Provide the (x, y) coordinate of the cell's center where the given text is located.  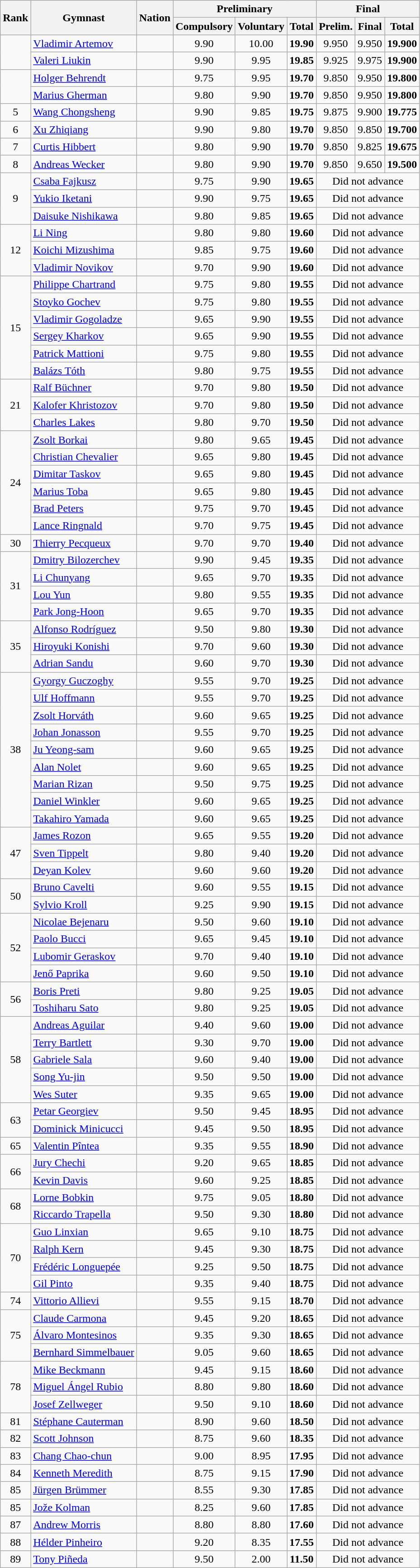
Gil Pinto (84, 1283)
Valeri Liukin (84, 61)
9.00 (204, 1456)
Tony Piñeda (84, 1559)
87 (15, 1525)
66 (15, 1172)
Ulf Hoffmann (84, 698)
18.90 (302, 1146)
15 (15, 328)
Stoyko Gochev (84, 302)
Jenő Paprika (84, 973)
Johan Jonasson (84, 732)
Gyorgy Guczoghy (84, 681)
Sergey Kharkov (84, 336)
Dmitry Bilozerchev (84, 560)
65 (15, 1146)
Boris Preti (84, 991)
Voluntary (261, 26)
19.500 (402, 164)
Csaba Fajkusz (84, 181)
30 (15, 543)
8 (15, 164)
Thierry Pecqueux (84, 543)
24 (15, 482)
Paolo Bucci (84, 939)
Philippe Chartrand (84, 285)
35 (15, 646)
Lou Yun (84, 595)
Andreas Wecker (84, 164)
Compulsory (204, 26)
Lance Ringnald (84, 526)
63 (15, 1120)
83 (15, 1456)
Chang Chao-chun (84, 1456)
18.50 (302, 1421)
Li Chunyang (84, 577)
89 (15, 1559)
Gymnast (84, 18)
Deyan Kolev (84, 870)
Li Ning (84, 233)
Ralph Kern (84, 1249)
18.70 (302, 1301)
Brad Peters (84, 509)
Adrian Sandu (84, 663)
11.50 (302, 1559)
68 (15, 1206)
7 (15, 147)
9.650 (370, 164)
88 (15, 1542)
Sylvio Kroll (84, 905)
Alan Nolet (84, 767)
Guo Linxian (84, 1232)
Valentin Pîntea (84, 1146)
Miguel Ángel Rubio (84, 1387)
8.95 (261, 1456)
9.975 (370, 61)
Xu Zhiqiang (84, 129)
9.825 (370, 147)
6 (15, 129)
47 (15, 853)
78 (15, 1387)
9 (15, 198)
Ju Yeong-sam (84, 749)
Petar Georgiev (84, 1111)
8.90 (204, 1421)
Takahiro Yamada (84, 819)
Song Yu-jin (84, 1077)
Ralf Büchner (84, 388)
5 (15, 112)
Kenneth Meredith (84, 1473)
38 (15, 749)
Nation (155, 18)
31 (15, 586)
52 (15, 948)
Andrew Morris (84, 1525)
Gabriele Sala (84, 1060)
Terry Bartlett (84, 1042)
17.60 (302, 1525)
Alfonso Rodríguez (84, 629)
Bernhard Simmelbauer (84, 1353)
19.40 (302, 543)
Vladimir Gogoladze (84, 319)
James Rozon (84, 836)
21 (15, 405)
Toshiharu Sato (84, 1008)
Sven Tippelt (84, 853)
82 (15, 1439)
Kevin Davis (84, 1180)
Lubomir Geraskov (84, 956)
Vladimir Artemov (84, 43)
19.675 (402, 147)
17.95 (302, 1456)
74 (15, 1301)
Holger Behrendt (84, 78)
Koichi Mizushima (84, 250)
Mike Beckmann (84, 1370)
Wes Suter (84, 1094)
Bruno Cavelti (84, 887)
56 (15, 999)
Vittorio Allievi (84, 1301)
Marius Toba (84, 491)
Kalofer Khristozov (84, 405)
Curtis Hibbert (84, 147)
2.00 (261, 1559)
17.90 (302, 1473)
Josef Zellweger (84, 1404)
Preliminary (245, 9)
19.700 (402, 129)
Dominick Minicucci (84, 1129)
Marius Gherman (84, 95)
Hiroyuki Konishi (84, 646)
Riccardo Trapella (84, 1215)
19.85 (302, 61)
Park Jong-Hoon (84, 612)
9.900 (370, 112)
Christian Chevalier (84, 457)
Jože Kolman (84, 1507)
Prelim. (336, 26)
Charles Lakes (84, 422)
17.55 (302, 1542)
8.35 (261, 1542)
Zsolt Borkai (84, 439)
19.75 (302, 112)
9.875 (336, 112)
81 (15, 1421)
19.775 (402, 112)
84 (15, 1473)
Vladimir Novikov (84, 267)
Balázs Tóth (84, 371)
Hélder Pinheiro (84, 1542)
Jury Chechi (84, 1163)
Daniel Winkler (84, 801)
Frédéric Longuepée (84, 1266)
Scott Johnson (84, 1439)
Marian Rizan (84, 784)
Zsolt Horváth (84, 715)
Wang Chongsheng (84, 112)
10.00 (261, 43)
Stéphane Cauterman (84, 1421)
8.55 (204, 1490)
Daisuke Nishikawa (84, 216)
Rank (15, 18)
12 (15, 250)
Álvaro Montesinos (84, 1335)
Jürgen Brümmer (84, 1490)
19.90 (302, 43)
75 (15, 1335)
Claude Carmona (84, 1318)
50 (15, 896)
58 (15, 1059)
Patrick Mattioni (84, 353)
70 (15, 1258)
Dimitar Taskov (84, 474)
8.25 (204, 1507)
9.925 (336, 61)
Yukio Iketani (84, 198)
18.35 (302, 1439)
Lorne Bobkin (84, 1197)
Nicolae Bejenaru (84, 922)
Andreas Aguilar (84, 1025)
